Identify which cell holds the provided text, then report its (x, y) central coordinate. 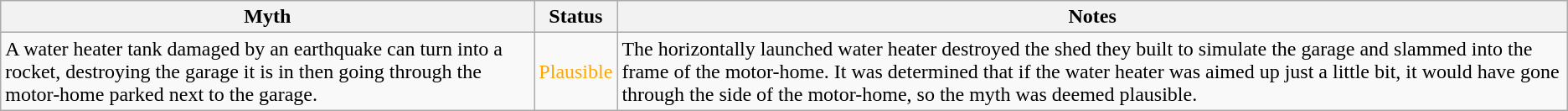
Myth (268, 17)
Notes (1092, 17)
Status (576, 17)
Plausible (576, 71)
